Scan for the cell matching the given text and deliver its (X, Y) coordinate at center. 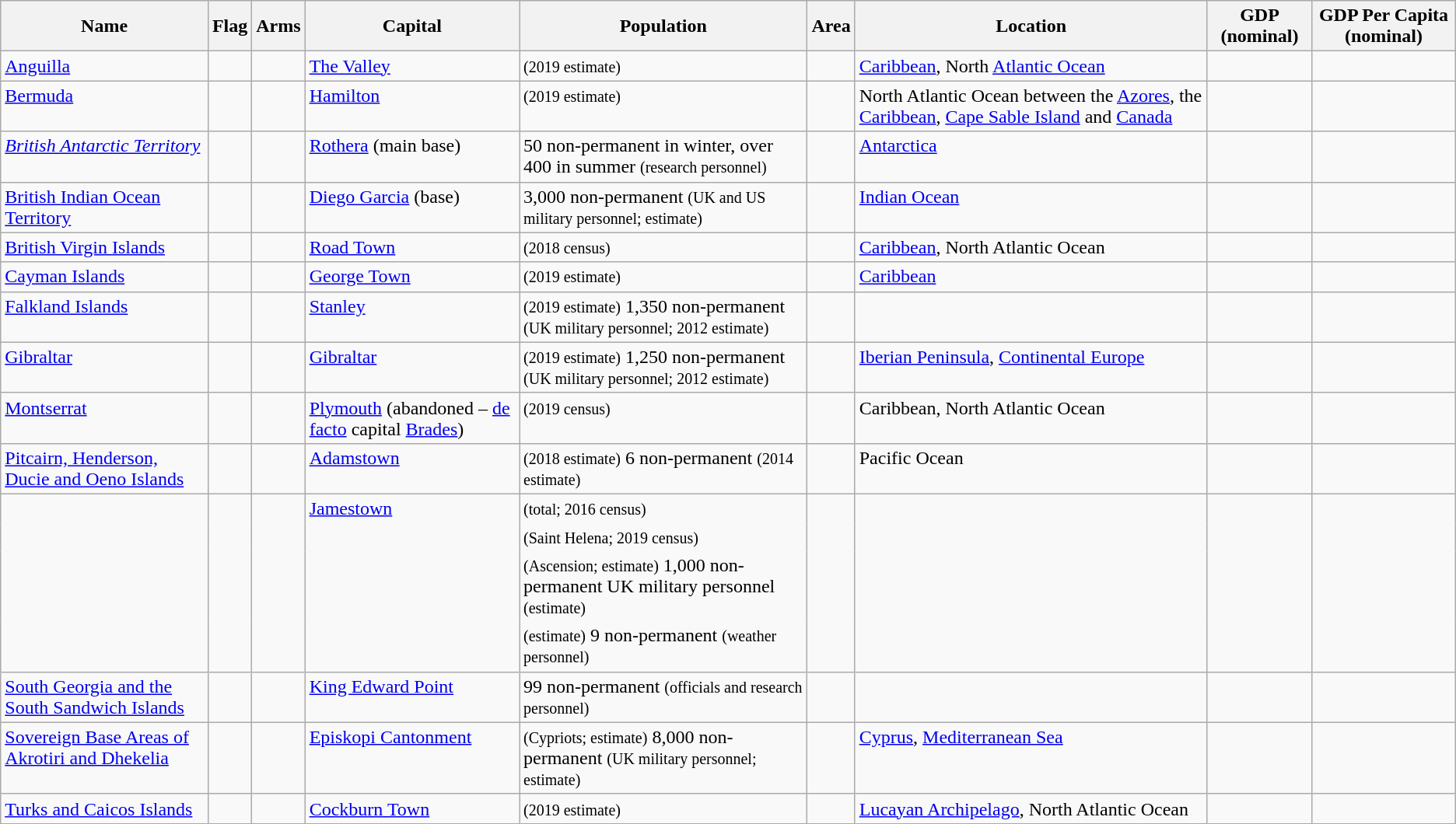
(Cypriots; estimate) 8,000 non-permanent (UK military personnel; estimate) (663, 758)
Flag (229, 26)
Plymouth (abandoned – de facto capital Brades) (412, 418)
Rothera (main base) (412, 157)
Stanley (412, 317)
Turks and Caicos Islands (104, 808)
Pacific Ocean (1031, 468)
The Valley (412, 66)
Capital (412, 26)
British Indian Ocean Territory (104, 207)
Hamilton (412, 106)
Pitcairn, Henderson, Ducie and Oeno Islands (104, 468)
Cayman Islands (104, 277)
(Ascension; estimate) 1,000 non-permanent UK military personnel (estimate) (663, 586)
Episkopi Cantonment (412, 758)
(2018 estimate) 6 non-permanent (2014 estimate) (663, 468)
Montserrat (104, 418)
King Edward Point (412, 697)
(estimate) 9 non-permanent (weather personnel) (663, 647)
George Town (412, 277)
(2018 census) (663, 247)
Iberian Peninsula, Continental Europe (1031, 367)
Area (831, 26)
Cyprus, Mediterranean Sea (1031, 758)
50 non-permanent in winter, over 400 in summer (research personnel) (663, 157)
Road Town (412, 247)
(2019 census) (663, 418)
British Antarctic Territory (104, 157)
Adamstown (412, 468)
Anguilla (104, 66)
(2019 estimate) 1,350 non-permanent (UK military personnel; 2012 estimate) (663, 317)
Cockburn Town (412, 808)
Bermuda (104, 106)
Indian Ocean (1031, 207)
Name (104, 26)
Population (663, 26)
Falkland Islands (104, 317)
Lucayan Archipelago, North Atlantic Ocean (1031, 808)
South Georgia and the South Sandwich Islands (104, 697)
(total; 2016 census) (663, 508)
North Atlantic Ocean between the Azores, the Caribbean, Cape Sable Island and Canada (1031, 106)
Arms (278, 26)
Diego Garcia (base) (412, 207)
Antarctica (1031, 157)
Location (1031, 26)
GDP Per Capita (nominal) (1384, 26)
(Saint Helena; 2019 census) (663, 538)
(2019 estimate) 1,250 non-permanent (UK military personnel; 2012 estimate) (663, 367)
Caribbean (1031, 277)
Sovereign Base Areas of Akrotiri and Dhekelia (104, 758)
Jamestown (412, 508)
3,000 non-permanent (UK and US military personnel; estimate) (663, 207)
99 non-permanent (officials and research personnel) (663, 697)
GDP (nominal) (1260, 26)
British Virgin Islands (104, 247)
